Extract the [X, Y] coordinate from the center of the cell holding the provided text.  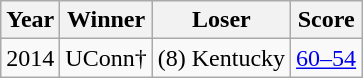
(8) Kentucky [221, 58]
UConn† [106, 58]
Loser [221, 20]
Winner [106, 20]
Year [30, 20]
2014 [30, 58]
60–54 [326, 58]
Score [326, 20]
